Scan for the cell matching the given text and deliver its (X, Y) coordinate at center. 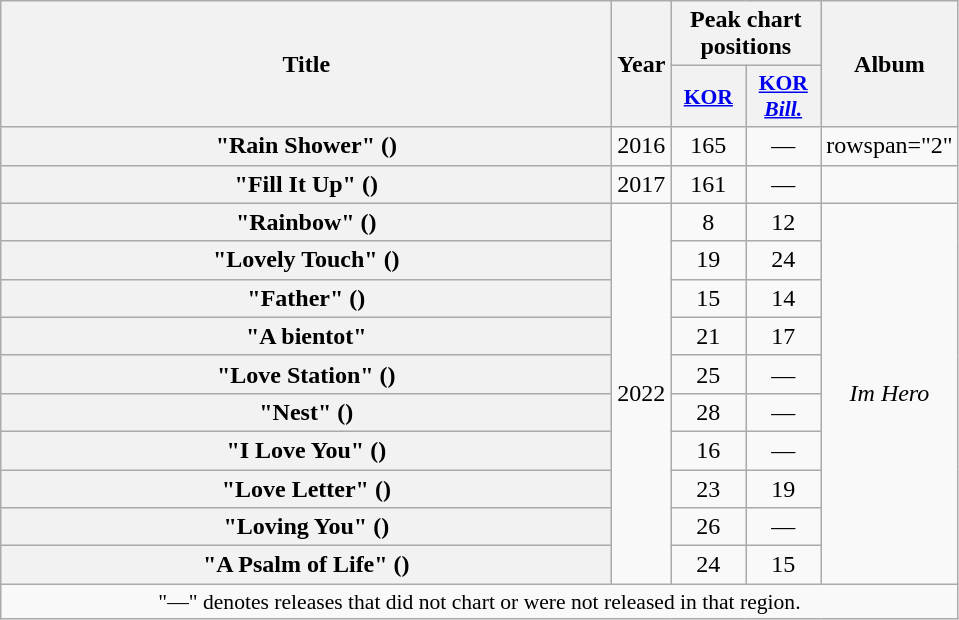
17 (784, 336)
"A bientot" (306, 336)
23 (708, 489)
Year (642, 64)
21 (708, 336)
"Nest" () (306, 412)
2022 (642, 394)
"Lovely Touch" () (306, 260)
8 (708, 222)
"A Psalm of Life" () (306, 565)
"Loving You" () (306, 527)
14 (784, 298)
KORBill. (784, 96)
"Fill It Up" () (306, 184)
Album (890, 64)
KOR (708, 96)
28 (708, 412)
165 (708, 146)
161 (708, 184)
Title (306, 64)
25 (708, 374)
26 (708, 527)
"Father" () (306, 298)
Im Hero (890, 394)
"Love Letter" () (306, 489)
"Love Station" () (306, 374)
"Rainbow" () (306, 222)
2016 (642, 146)
2017 (642, 184)
"—" denotes releases that did not chart or were not released in that region. (480, 602)
"I Love You" () (306, 450)
Peak chart positions (746, 34)
12 (784, 222)
16 (708, 450)
rowspan="2" (890, 146)
"Rain Shower" () (306, 146)
